Return (X, Y) of the center of cell containing provided text 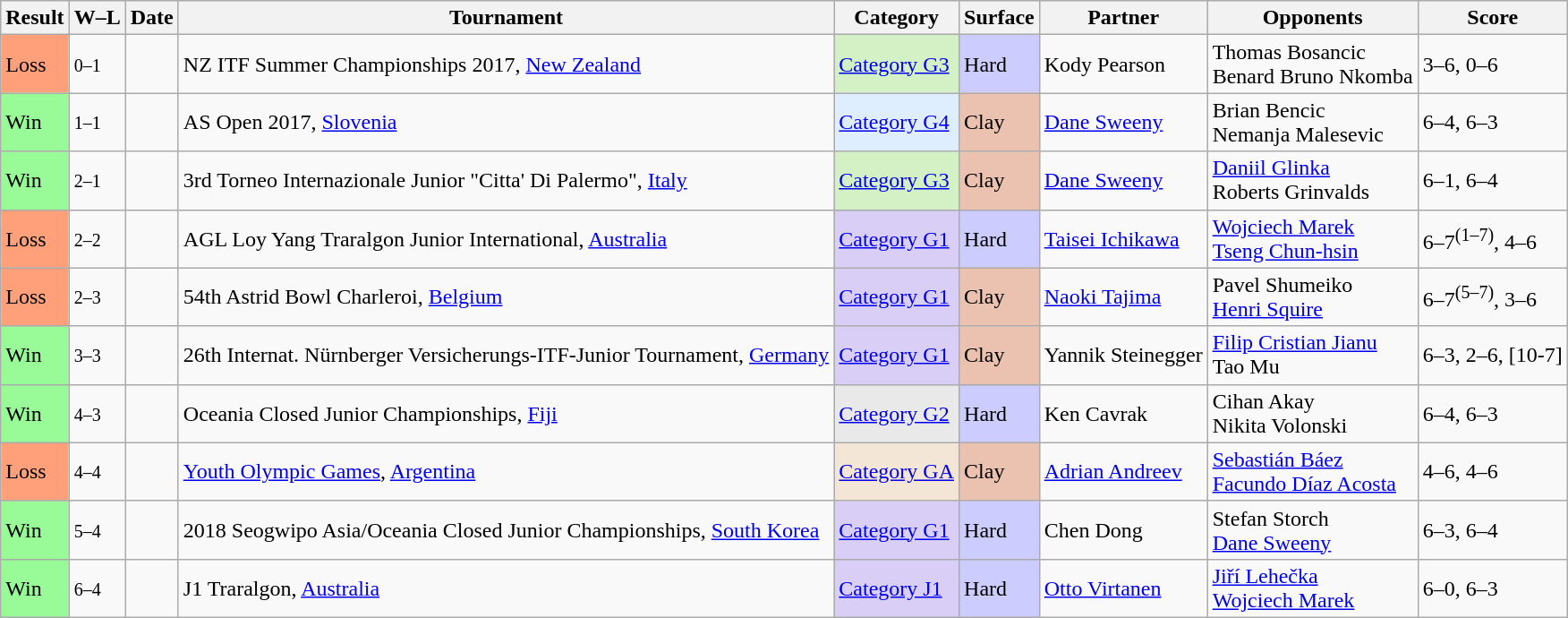
Score (1493, 18)
Category G4 (897, 122)
26th Internat. Nürnberger Versicherungs-ITF-Junior Tournament, Germany (507, 355)
Brian Bencic Nemanja Malesevic (1312, 122)
Youth Olympic Games, Argentina (507, 471)
1–1 (97, 122)
Yannik Steinegger (1123, 355)
Naoki Tajima (1123, 297)
J1 Traralgon, Australia (507, 588)
Adrian Andreev (1123, 471)
Kody Pearson (1123, 64)
Surface (1000, 18)
Taisei Ichikawa (1123, 238)
6–3, 2–6, [10-7] (1493, 355)
4–6, 4–6 (1493, 471)
Otto Virtanen (1123, 588)
Result (35, 18)
Filip Cristian Jianu Tao Mu (1312, 355)
3–3 (97, 355)
3–6, 0–6 (1493, 64)
2018 Seogwipo Asia/Oceania Closed Junior Championships, South Korea (507, 530)
6–4 (97, 588)
6–0, 6–3 (1493, 588)
Sebastián Báez Facundo Díaz Acosta (1312, 471)
2–1 (97, 181)
Thomas Bosancic Benard Bruno Nkomba (1312, 64)
6–1, 6–4 (1493, 181)
Tournament (507, 18)
Cihan Akay Nikita Volonski (1312, 414)
2–3 (97, 297)
6–7(5–7), 3–6 (1493, 297)
2–2 (97, 238)
4–4 (97, 471)
Ken Cavrak (1123, 414)
W–L (97, 18)
Stefan Storch Dane Sweeny (1312, 530)
54th Astrid Bowl Charleroi, Belgium (507, 297)
Date (152, 18)
6–7(1–7), 4–6 (1493, 238)
Partner (1123, 18)
Pavel Shumeiko Henri Squire (1312, 297)
5–4 (97, 530)
NZ ITF Summer Championships 2017, New Zealand (507, 64)
4–3 (97, 414)
Category J1 (897, 588)
0–1 (97, 64)
6–3, 6–4 (1493, 530)
AGL Loy Yang Traralgon Junior International, Australia (507, 238)
Jiří Lehečka Wojciech Marek (1312, 588)
Category G2 (897, 414)
3rd Torneo Internazionale Junior "Citta' Di Palermo", Italy (507, 181)
Category GA (897, 471)
Daniil Glinka Roberts Grinvalds (1312, 181)
Category (897, 18)
Oceania Closed Junior Championships, Fiji (507, 414)
Chen Dong (1123, 530)
Opponents (1312, 18)
Wojciech Marek Tseng Chun-hsin (1312, 238)
AS Open 2017, Slovenia (507, 122)
